Search for the cell housing the specified text and yield its [x, y] center coordinate. 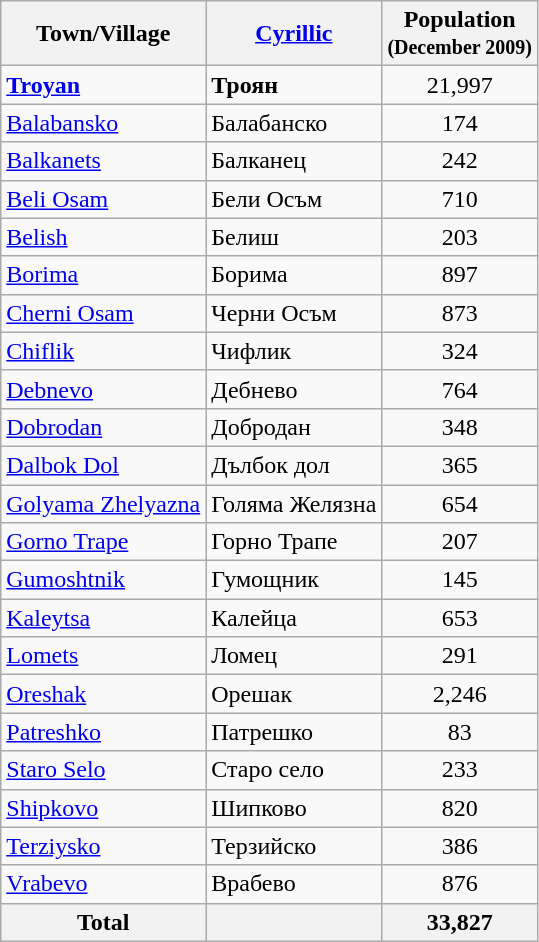
291 [460, 656]
Kaleytsa [104, 618]
365 [460, 465]
33,827 [460, 922]
876 [460, 884]
Шипково [294, 808]
Debnevo [104, 389]
Golyama Zhelyazna [104, 503]
Белиш [294, 237]
Beli Osam [104, 199]
Lomets [104, 656]
Борима [294, 275]
145 [460, 580]
Population(December 2009) [460, 34]
324 [460, 351]
Staro Selo [104, 770]
203 [460, 237]
207 [460, 542]
Terziysko [104, 846]
873 [460, 313]
Чифлик [294, 351]
710 [460, 199]
Старо село [294, 770]
Балканец [294, 161]
242 [460, 161]
653 [460, 618]
Balkanets [104, 161]
Бели Осъм [294, 199]
Oreshak [104, 694]
Gumoshtnik [104, 580]
Total [104, 922]
Дебнево [294, 389]
Town/Village [104, 34]
Горно Трапе [294, 542]
Dobrodan [104, 427]
Голяма Желязна [294, 503]
2,246 [460, 694]
Ломец [294, 656]
83 [460, 732]
Shipkovo [104, 808]
Калейца [294, 618]
Патрешко [294, 732]
Cyrillic [294, 34]
Дълбок дол [294, 465]
Добродан [294, 427]
233 [460, 770]
Гумощник [294, 580]
174 [460, 123]
Терзийско [294, 846]
Троян [294, 85]
Cherni Osam [104, 313]
Орешак [294, 694]
Belish [104, 237]
348 [460, 427]
Patreshko [104, 732]
Balabansko [104, 123]
Vrabevo [104, 884]
654 [460, 503]
897 [460, 275]
Черни Осъм [294, 313]
Troyan [104, 85]
21,997 [460, 85]
Gorno Trape [104, 542]
Borima [104, 275]
Балабанско [294, 123]
386 [460, 846]
Dalbok Dol [104, 465]
764 [460, 389]
820 [460, 808]
Врабево [294, 884]
Chiflik [104, 351]
